Return the (x, y) coordinate for the center point of the cell that contains the specified text.  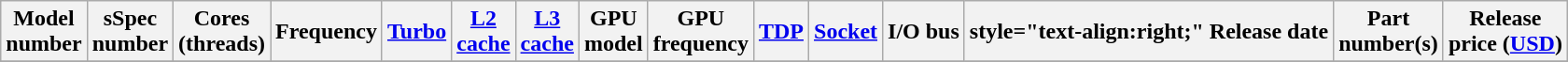
style="text-align:right;" Release date (1148, 32)
Releaseprice (USD) (1505, 32)
sSpecnumber (130, 32)
Cores(threads) (222, 32)
L3cache (547, 32)
Modelnumber (44, 32)
TDP (780, 32)
Socket (846, 32)
Frequency (327, 32)
GPUmodel (613, 32)
GPUfrequency (700, 32)
Partnumber(s) (1389, 32)
L2cache (483, 32)
Turbo (416, 32)
I/O bus (924, 32)
